Return [x, y] of the center of cell containing provided text 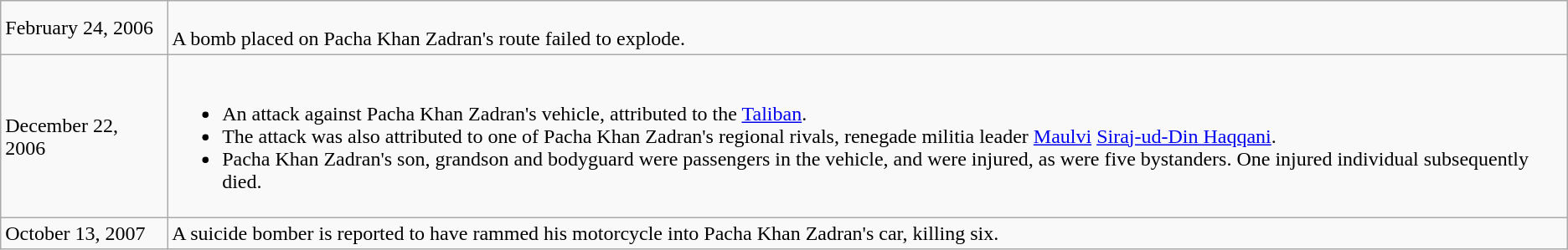
February 24, 2006 [84, 28]
December 22, 2006 [84, 136]
A bomb placed on Pacha Khan Zadran's route failed to explode. [868, 28]
A suicide bomber is reported to have rammed his motorcycle into Pacha Khan Zadran's car, killing six. [868, 233]
October 13, 2007 [84, 233]
